Find where the given text appears and provide that cell's center as (X, Y) coordinate. 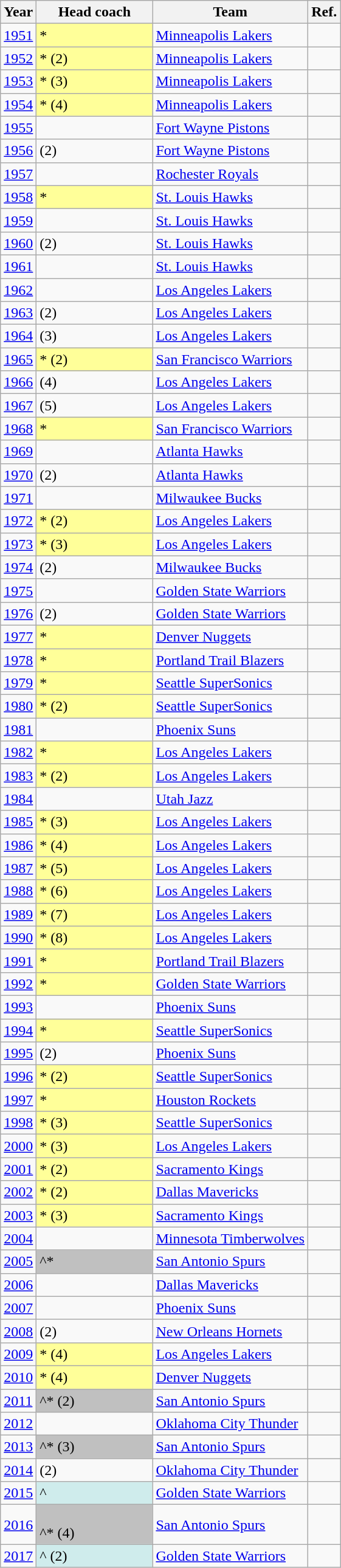
2006 (18, 1285)
1993 (18, 1007)
2005 (18, 1262)
1987 (18, 868)
1962 (18, 290)
^* (4) (95, 1525)
1960 (18, 243)
* (8) (95, 938)
2017 (18, 1556)
* (5) (95, 868)
Utah Jazz (230, 799)
2009 (18, 1354)
Minnesota Timberwolves (230, 1238)
2000 (18, 1146)
1997 (18, 1100)
1967 (18, 406)
2007 (18, 1308)
2004 (18, 1238)
1953 (18, 81)
(3) (95, 336)
1982 (18, 753)
1979 (18, 683)
2013 (18, 1447)
2016 (18, 1525)
^ (2) (95, 1556)
^* (2) (95, 1400)
(4) (95, 382)
1998 (18, 1123)
Houston Rockets (230, 1100)
2003 (18, 1215)
Year (18, 12)
^* (95, 1262)
2012 (18, 1424)
* (6) (95, 891)
1985 (18, 822)
* (7) (95, 914)
1966 (18, 382)
1986 (18, 845)
1983 (18, 776)
New Orleans Hornets (230, 1331)
1996 (18, 1077)
1977 (18, 637)
1995 (18, 1054)
1954 (18, 105)
Head coach (95, 12)
1971 (18, 498)
Ref. (325, 12)
1958 (18, 197)
1964 (18, 336)
1973 (18, 544)
1963 (18, 313)
(5) (95, 406)
1968 (18, 429)
1991 (18, 961)
2008 (18, 1331)
1969 (18, 452)
^ (95, 1493)
1956 (18, 151)
1974 (18, 567)
2011 (18, 1400)
2002 (18, 1192)
1961 (18, 266)
1965 (18, 359)
1988 (18, 891)
Rochester Royals (230, 174)
1992 (18, 984)
2015 (18, 1493)
1959 (18, 220)
1980 (18, 706)
1976 (18, 613)
1972 (18, 521)
^* (3) (95, 1447)
1978 (18, 660)
1970 (18, 475)
Team (230, 12)
2014 (18, 1470)
1990 (18, 938)
1981 (18, 730)
1975 (18, 590)
1955 (18, 128)
1984 (18, 799)
1951 (18, 35)
1952 (18, 58)
1994 (18, 1031)
1989 (18, 914)
1957 (18, 174)
2001 (18, 1169)
2010 (18, 1377)
